Determine the [x, y] coordinate at the center of the cell enclosing the given text.  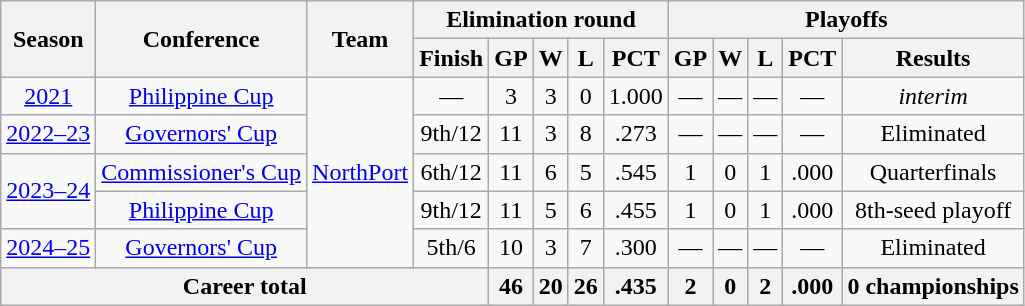
26 [586, 286]
Conference [202, 39]
2024–25 [48, 248]
Commissioner's Cup [202, 172]
Results [933, 58]
20 [550, 286]
.545 [636, 172]
.435 [636, 286]
10 [511, 248]
2021 [48, 96]
Quarterfinals [933, 172]
46 [511, 286]
Finish [452, 58]
0 championships [933, 286]
Season [48, 39]
7 [586, 248]
2023–24 [48, 191]
Career total [245, 286]
8 [586, 134]
Playoffs [846, 20]
6th/12 [452, 172]
interim [933, 96]
.273 [636, 134]
.300 [636, 248]
.455 [636, 210]
Team [360, 39]
1.000 [636, 96]
Elimination round [542, 20]
8th-seed playoff [933, 210]
NorthPort [360, 172]
5th/6 [452, 248]
2022–23 [48, 134]
